Search for the cell housing the specified text and yield its [X, Y] center coordinate. 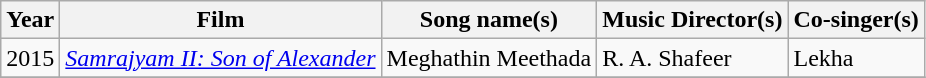
Co-singer(s) [856, 20]
Film [220, 20]
Year [30, 20]
Music Director(s) [692, 20]
Lekha [856, 58]
2015 [30, 58]
Samrajyam II: Son of Alexander [220, 58]
R. A. Shafeer [692, 58]
Song name(s) [489, 20]
Meghathin Meethada [489, 58]
